Provide the [x, y] coordinate of the cell's center where the given text is located.  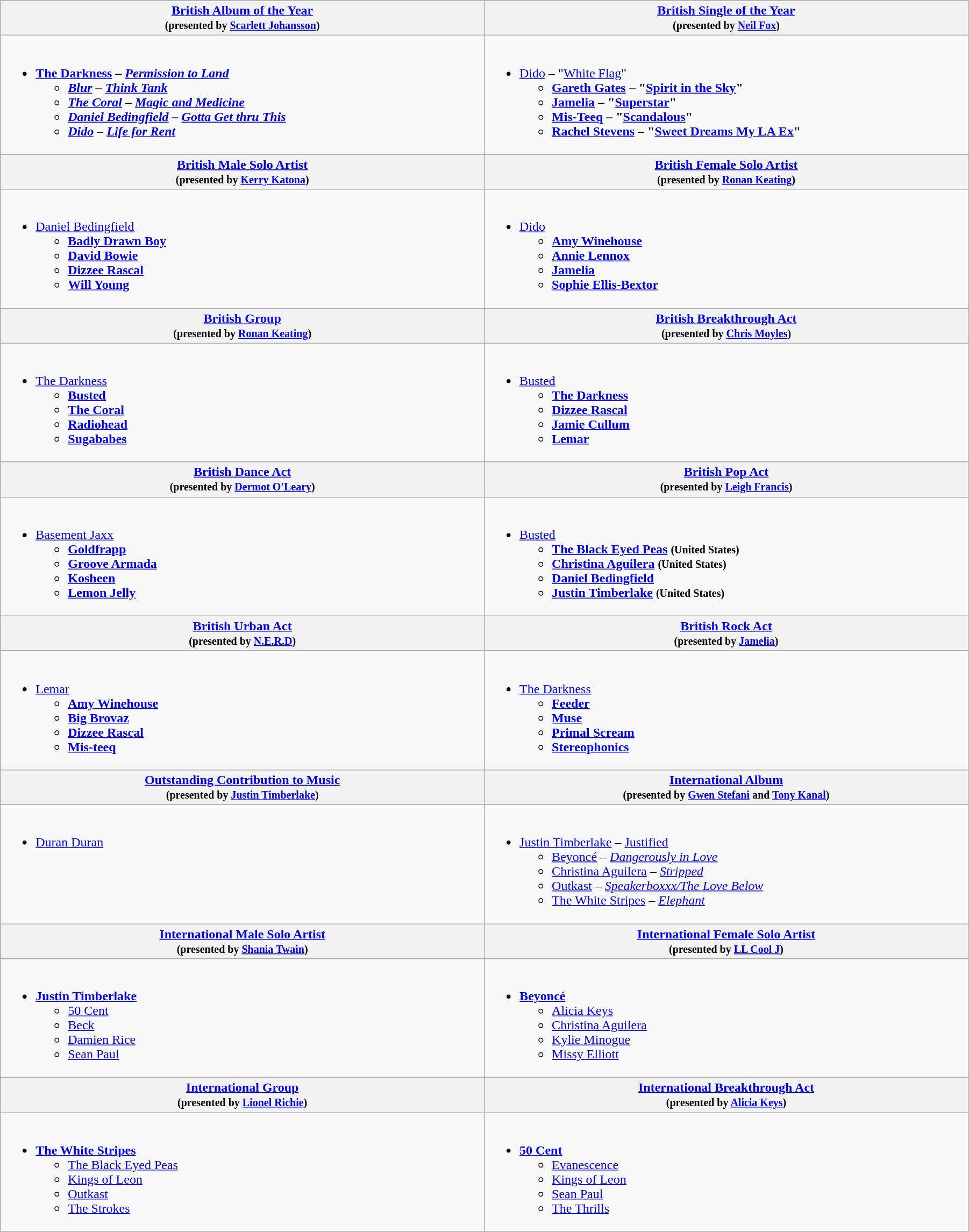
British Dance Act(presented by Dermot O'Leary) [243, 480]
International Male Solo Artist(presented by Shania Twain) [243, 941]
International Album(presented by Gwen Stefani and Tony Kanal) [726, 787]
The DarknessBustedThe CoralRadioheadSugababes [243, 402]
Outstanding Contribution to Music(presented by Justin Timberlake) [243, 787]
BeyoncéAlicia KeysChristina AguileraKylie MinogueMissy Elliott [726, 1019]
DidoAmy WinehouseAnnie LennoxJameliaSophie Ellis-Bextor [726, 248]
British Pop Act(presented by Leigh Francis) [726, 480]
British Rock Act(presented by Jamelia) [726, 633]
BustedThe DarknessDizzee RascalJamie CullumLemar [726, 402]
British Album of the Year(presented by Scarlett Johansson) [243, 18]
Duran Duran [243, 864]
The White StripesThe Black Eyed PeasKings of LeonOutkastThe Strokes [243, 1172]
Basement JaxxGoldfrappGroove ArmadaKosheenLemon Jelly [243, 556]
The DarknessFeederMusePrimal ScreamStereophonics [726, 710]
International Group(presented by Lionel Richie) [243, 1095]
British Urban Act(presented by N.E.R.D) [243, 633]
The Darkness – Permission to LandBlur – Think TankThe Coral – Magic and MedicineDaniel Bedingfield – Gotta Get thru ThisDido – Life for Rent [243, 95]
BustedThe Black Eyed Peas (United States)Christina Aguilera (United States)Daniel BedingfieldJustin Timberlake (United States) [726, 556]
British Group(presented by Ronan Keating) [243, 326]
Dido – "White Flag"Gareth Gates – "Spirit in the Sky"Jamelia – "Superstar"Mis-Teeq – "Scandalous"Rachel Stevens – "Sweet Dreams My LA Ex" [726, 95]
50 CentEvanescenceKings of LeonSean PaulThe Thrills [726, 1172]
LemarAmy WinehouseBig BrovazDizzee RascalMis-teeq [243, 710]
Justin Timberlake50 CentBeckDamien RiceSean Paul [243, 1019]
British Male Solo Artist(presented by Kerry Katona) [243, 172]
British Female Solo Artist(presented by Ronan Keating) [726, 172]
Daniel BedingfieldBadly Drawn BoyDavid BowieDizzee RascalWill Young [243, 248]
British Single of the Year(presented by Neil Fox) [726, 18]
British Breakthrough Act(presented by Chris Moyles) [726, 326]
International Breakthrough Act(presented by Alicia Keys) [726, 1095]
International Female Solo Artist(presented by LL Cool J) [726, 941]
